Find where the given text appears and provide that cell's center as (x, y) coordinate. 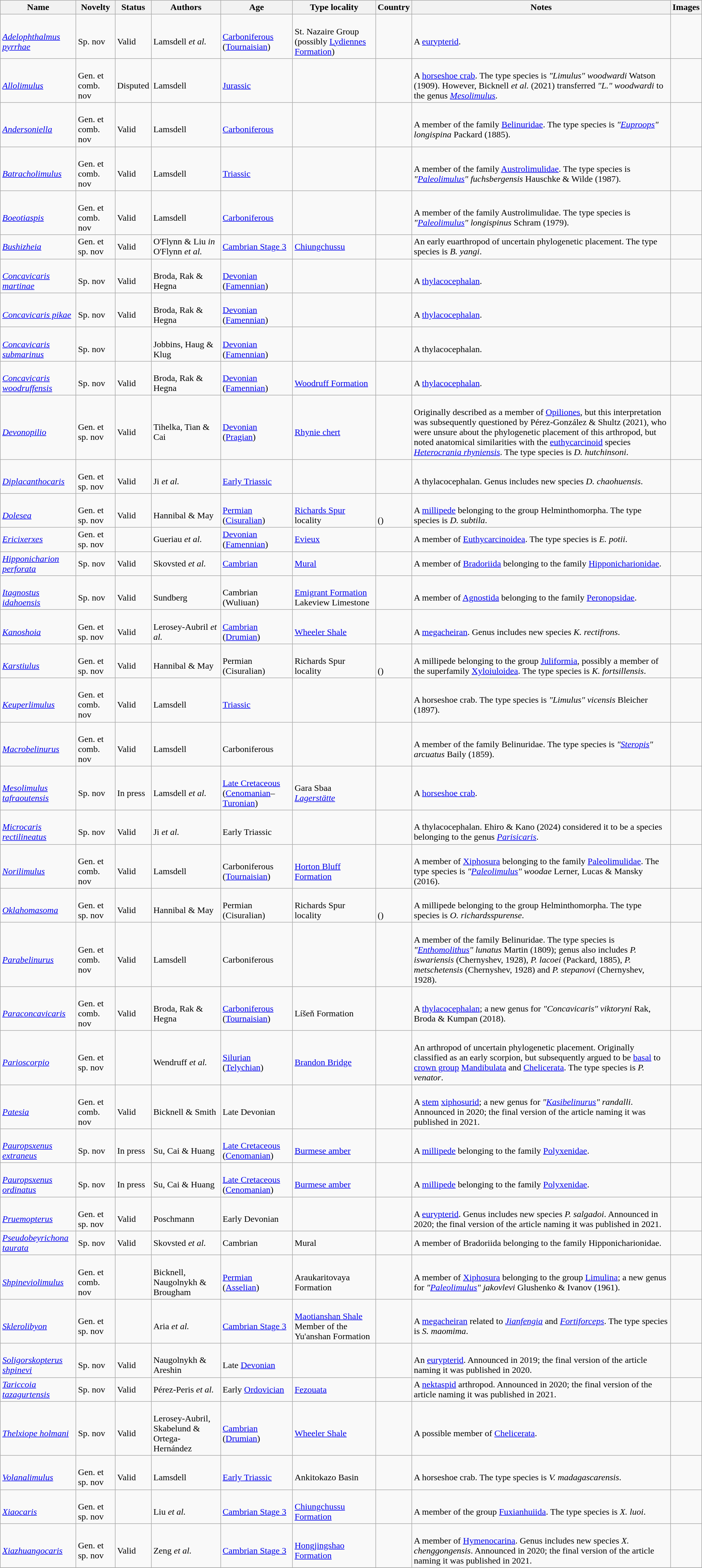
A member of Euthycarcinoidea. The type species is E. potii. (541, 540)
Norilimulus (38, 866)
Batracholimulus (38, 169)
Kanoshoia (38, 627)
Andersoniella (38, 124)
A megacheiran. Genus includes new species K. rectifrons. (541, 627)
Shpineviolimulus (38, 1277)
Soligorskopterus shpinevi (38, 1360)
Ericixerxes (38, 540)
St. Nazaire Group (possibly Lydiennes Formation) (334, 36)
Karstiulus (38, 661)
Sklerolibyon (38, 1321)
A nektaspid arthropod. Announced in 2020; the final version of the article naming it was published in 2021. (541, 1389)
Lerosey-Aubril et al. (186, 627)
Patesia (38, 1107)
Concavicaris submarinus (38, 344)
Concavicaris pikae (38, 310)
Araukaritovaya Formation (334, 1277)
Pruemopterus (38, 1214)
Authors (186, 7)
A member of Xiphosura belonging to the group Limulina; a new genus for "Paleolimulus" jakovlevi Glushenko & Ivanov (1961). (541, 1277)
Paraconcavicaris (38, 1009)
An eurypterid. Announced in 2019; the final version of the article naming it was published in 2020. (541, 1360)
Brandon Bridge (334, 1057)
Type locality (334, 7)
O'Flynn & Liu in O'Flynn et al. (186, 247)
Status (133, 7)
Maotianshan Shale Member of the Yu'anshan Formation (334, 1321)
Zeng et al. (186, 1545)
Pérez-Peris et al. (186, 1389)
Wendruff et al. (186, 1057)
Chiungchussu Formation (334, 1507)
Oklahomasoma (38, 905)
A eurypterid. (541, 36)
Pauropsxenus ordinatus (38, 1180)
A member of the family Austrolimulidae. The type species is "Paleolimulus" fuchsbergensis Hauschke & Wilde (1987). (541, 169)
Early Devonian (257, 1214)
Ankitokazo Basin (334, 1472)
Parioscorpio (38, 1057)
A member of the group Fuxianhuiida. The type species is X. luoi. (541, 1507)
Itagnostus idahoensis (38, 593)
Microcaris rectilineatus (38, 827)
Gueriau et al. (186, 540)
Volanalimulus (38, 1472)
Rhynie chert (334, 427)
A thylacocephalan. Ehiro & Kano (2024) considered it to be a species belonging to the genus Parisicaris. (541, 827)
Hipponicharion perforata (38, 564)
A member of Agnostida belonging to the family Peronopsidae. (541, 593)
Mesolimulus tafraoutensis (38, 788)
Adelophthalmus pyrrhae (38, 36)
Concavicaris woodruffensis (38, 378)
Name (38, 7)
Woodruff Formation (334, 378)
A member of the family Belinuridae. The type species is "Euproops" longispina Packard (1885). (541, 124)
Lerosey-Aubril, Skabelund & Ortega-Hernández (186, 1428)
A millipede belonging to the group Helminthomorpha. The type species is O. richardsspurense. (541, 905)
Pseudobeyrichona taurata (38, 1243)
Disputed (133, 81)
Boeotiaspis (38, 213)
A thylacocephalan. Genus includes new species D. chaohuensis. (541, 476)
Images (686, 7)
Bicknell, Naugolnykh & Brougham (186, 1277)
Macrobelinurus (38, 744)
Keuperlimulus (38, 700)
Early Ordovician (257, 1389)
Devonian (Pragian) (257, 427)
Jobbins, Haug & Klug (186, 344)
Cambrian (Wuliuan) (257, 593)
Emigrant FormationLakeview Limestone (334, 593)
An early euarthropod of uncertain phylogenetic placement. The type species is B. yangi. (541, 247)
Chiungchussu (334, 247)
Silurian (Telychian) (257, 1057)
A member of the family Belinuridae. The type species is "Steropis" arcuatus Baily (1859). (541, 744)
Liu et al. (186, 1507)
Allolimulus (38, 81)
Líšeň Formation (334, 1009)
A stem xiphosurid; a new genus for "Kasibelinurus" randalli. Announced in 2020; the final version of the article naming it was published in 2021. (541, 1107)
Concavicaris martinae (38, 276)
Sundberg (186, 593)
Age (257, 7)
A eurypterid. Genus includes new species P. salgadoi. Announced in 2020; the final version of the article naming it was published in 2021. (541, 1214)
Diplacanthocaris (38, 476)
Evieux (334, 540)
Gara Sbaa Lagerstätte (334, 788)
Parabelinurus (38, 954)
A horseshoe crab. The type species is "Limulus" vicensis Bleicher (1897). (541, 700)
Jurassic (257, 81)
Novelty (96, 7)
Hongjingshao Formation (334, 1545)
A megacheiran related to Jianfengia and Fortiforceps. The type species is S. maomima. (541, 1321)
Late Cretaceous (Cenomanian–Turonian) (257, 788)
A member of the family Austrolimulidae. The type species is "Paleolimulus" longispinus Schram (1979). (541, 213)
Horton Bluff Formation (334, 866)
Tihelka, Tian & Cai (186, 427)
Fezouata (334, 1389)
Thelxiope holmani (38, 1428)
Tariccoia tazagurtensis (38, 1389)
Permian (Asselian) (257, 1277)
A millipede belonging to the group Helminthomorpha. The type species is D. subtila. (541, 511)
A member of Xiphosura belonging to the family Paleolimulidae. The type species is "Paleolimulus" woodae Lerner, Lucas & Mansky (2016). (541, 866)
Notes (541, 7)
Dolesea (38, 511)
A millipede belonging to the group Juliformia, possibly a member of the superfamily Xyloiuloidea. The type species is K. fortsillensis. (541, 661)
Bicknell & Smith (186, 1107)
Country (394, 7)
A thylacocephalan; a new genus for "Concavicaris" viktoryni Rak, Broda & Kumpan (2018). (541, 1009)
Aria et al. (186, 1321)
Pauropsxenus extraneus (38, 1146)
A horseshoe crab. The type species is V. madagascarensis. (541, 1472)
Xiazhuangocaris (38, 1545)
A horseshoe crab. (541, 788)
Naugolnykh & Areshin (186, 1360)
A possible member of Chelicerata. (541, 1428)
Poschmann (186, 1214)
Xiaocaris (38, 1507)
Devonopilio (38, 427)
Bushizheia (38, 247)
